Extract the (X, Y) coordinate from the center of the cell holding the provided text.  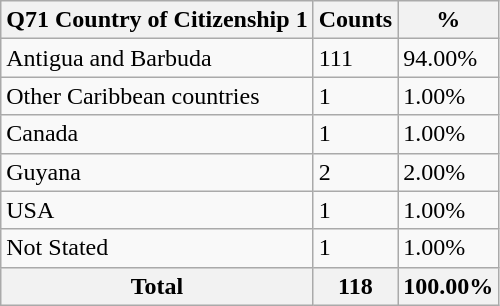
2.00% (448, 172)
118 (355, 286)
Total (157, 286)
Counts (355, 20)
2 (355, 172)
Guyana (157, 172)
94.00% (448, 58)
USA (157, 210)
Not Stated (157, 248)
Other Caribbean countries (157, 96)
111 (355, 58)
% (448, 20)
Q71 Country of Citizenship 1 (157, 20)
100.00% (448, 286)
Antigua and Barbuda (157, 58)
Canada (157, 134)
